Extract the [X, Y] coordinate from the center of the cell holding the provided text.  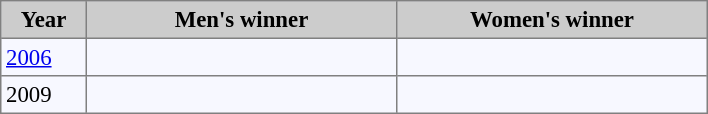
2006 [44, 57]
Men's winner [241, 20]
Year [44, 20]
Women's winner [552, 20]
2009 [44, 95]
